Extract the (X, Y) coordinate from the center of the cell holding the provided text.  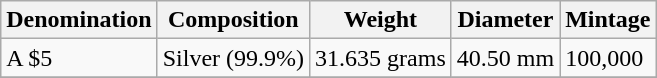
Mintage (608, 20)
A $5 (79, 58)
Diameter (505, 20)
Denomination (79, 20)
Composition (233, 20)
100,000 (608, 58)
Silver (99.9%) (233, 58)
40.50 mm (505, 58)
Weight (381, 20)
31.635 grams (381, 58)
